Identify which cell holds the provided text, then report its (X, Y) central coordinate. 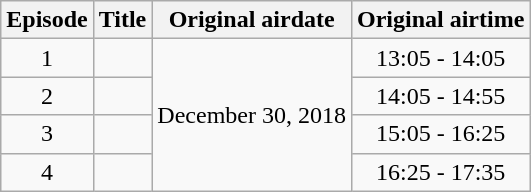
14:05 - 14:55 (440, 96)
2 (47, 96)
16:25 - 17:35 (440, 172)
Episode (47, 20)
Title (122, 20)
1 (47, 58)
4 (47, 172)
Original airtime (440, 20)
Original airdate (252, 20)
3 (47, 134)
13:05 - 14:05 (440, 58)
15:05 - 16:25 (440, 134)
December 30, 2018 (252, 115)
